Determine the (x, y) coordinate at the center of the cell enclosing the given text.  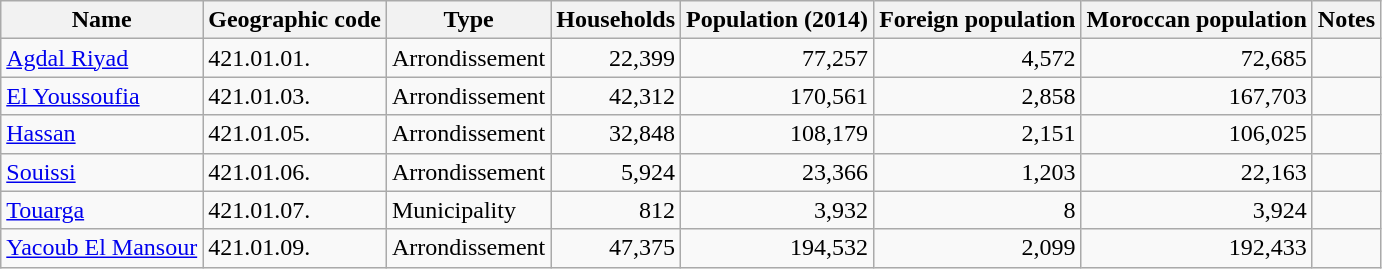
Municipality (468, 210)
Type (468, 20)
4,572 (978, 58)
421.01.07. (295, 210)
2,858 (978, 96)
812 (616, 210)
Foreign population (978, 20)
El Youssoufia (102, 96)
8 (978, 210)
Yacoub El Mansour (102, 248)
77,257 (778, 58)
Population (2014) (778, 20)
42,312 (616, 96)
106,025 (1196, 134)
421.01.03. (295, 96)
Name (102, 20)
Notes (1346, 20)
170,561 (778, 96)
22,163 (1196, 172)
5,924 (616, 172)
Agdal Riyad (102, 58)
167,703 (1196, 96)
Geographic code (295, 20)
192,433 (1196, 248)
72,685 (1196, 58)
421.01.09. (295, 248)
32,848 (616, 134)
3,932 (778, 210)
47,375 (616, 248)
194,532 (778, 248)
421.01.05. (295, 134)
23,366 (778, 172)
Souissi (102, 172)
Hassan (102, 134)
22,399 (616, 58)
108,179 (778, 134)
2,151 (978, 134)
3,924 (1196, 210)
421.01.01. (295, 58)
2,099 (978, 248)
Touarga (102, 210)
1,203 (978, 172)
421.01.06. (295, 172)
Moroccan population (1196, 20)
Households (616, 20)
